Search for the cell housing the specified text and yield its (X, Y) center coordinate. 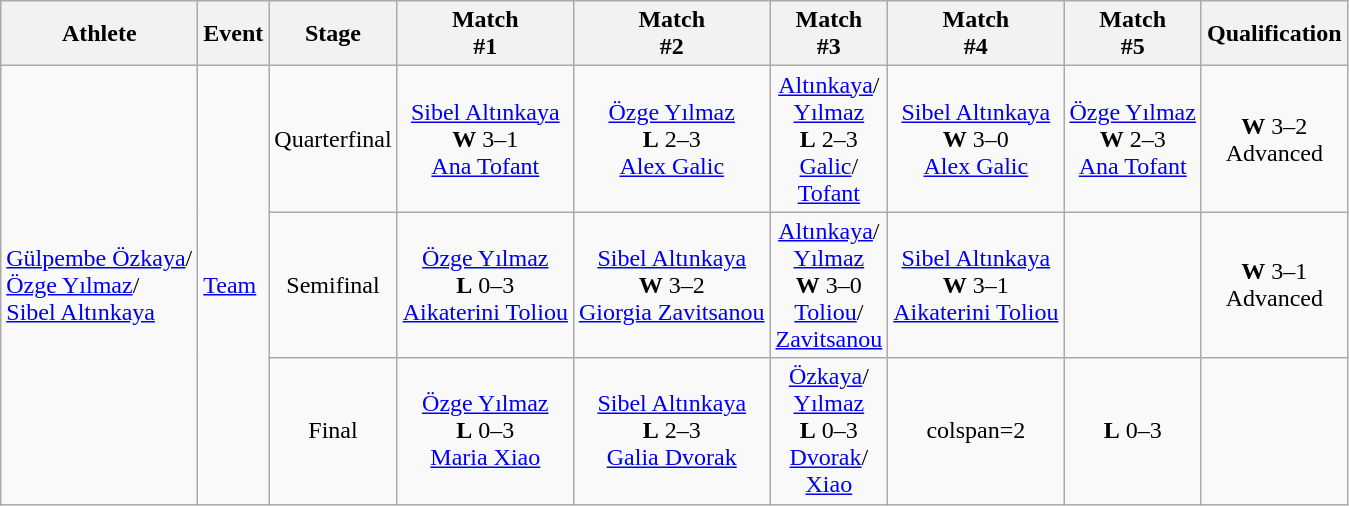
Match#5 (1132, 34)
L 0–3 (1132, 431)
Gülpembe Özkaya/Özge Yılmaz/Sibel Altınkaya (100, 285)
Team (234, 285)
Event (234, 34)
W 3–2Advanced (1274, 139)
Sibel AltınkayaW 3–0 Alex Galic (976, 139)
Match#4 (976, 34)
Sibel AltınkayaL 2–3 Galia Dvorak (672, 431)
Stage (333, 34)
Altınkaya/YılmazL 2–3 Galic/Tofant (829, 139)
Özkaya/YılmazL 0–3 Dvorak/Xiao (829, 431)
Özge YılmazL 0–3 Aikaterini Toliou (485, 285)
Match#1 (485, 34)
Match#3 (829, 34)
Match#2 (672, 34)
Sibel AltınkayaW 3–1 Ana Tofant (485, 139)
Sibel AltınkayaW 3–1 Aikaterini Toliou (976, 285)
colspan=2 (976, 431)
Final (333, 431)
Athlete (100, 34)
Quarterfinal (333, 139)
Özge YılmazL 0–3 Maria Xiao (485, 431)
Semifinal (333, 285)
Sibel AltınkayaW 3–2 Giorgia Zavitsanou (672, 285)
Özge YılmazW 2–3 Ana Tofant (1132, 139)
Özge YılmazL 2–3 Alex Galic (672, 139)
Altınkaya/YılmazW 3–0 Toliou/Zavitsanou (829, 285)
Qualification (1274, 34)
W 3–1Advanced (1274, 285)
